Detect which cell encompasses the target text, then output its (X, Y) center coordinate. 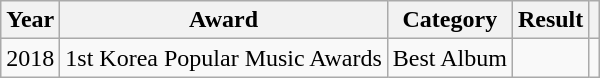
Category (450, 20)
Year (30, 20)
2018 (30, 58)
1st Korea Popular Music Awards (224, 58)
Best Album (450, 58)
Award (224, 20)
Result (550, 20)
